From the cell containing the given text, extract its center point as (X, Y) coordinate. 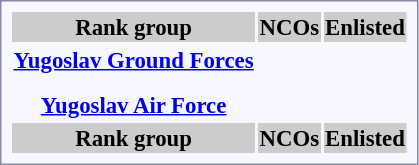
Yugoslav Ground Forces (134, 60)
Yugoslav Air Force (134, 105)
